From the cell containing the given text, extract its center point as (X, Y) coordinate. 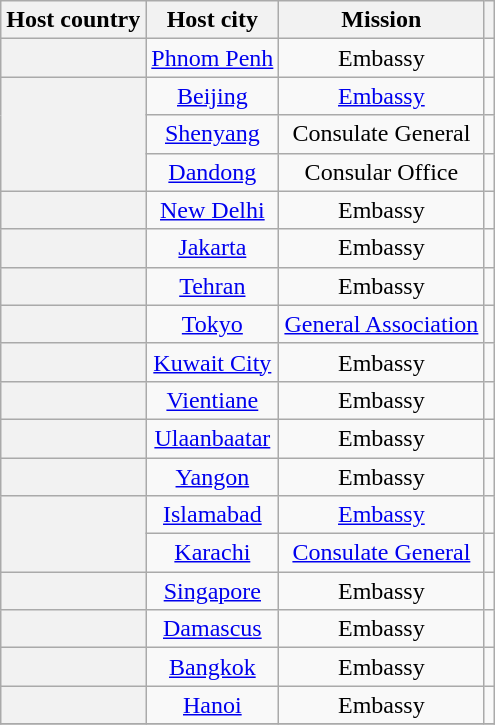
Tehran (212, 286)
Host country (74, 20)
Yangon (212, 477)
Damascus (212, 629)
Dandong (212, 172)
Tokyo (212, 324)
Karachi (212, 553)
Consular Office (382, 172)
General Association (382, 324)
New Delhi (212, 210)
Bangkok (212, 667)
Ulaanbaatar (212, 438)
Kuwait City (212, 362)
Singapore (212, 591)
Vientiane (212, 400)
Islamabad (212, 515)
Mission (382, 20)
Jakarta (212, 248)
Shenyang (212, 134)
Phnom Penh (212, 58)
Beijing (212, 96)
Host city (212, 20)
Hanoi (212, 705)
